Extract the [x, y] coordinate from the center of the cell holding the provided text.  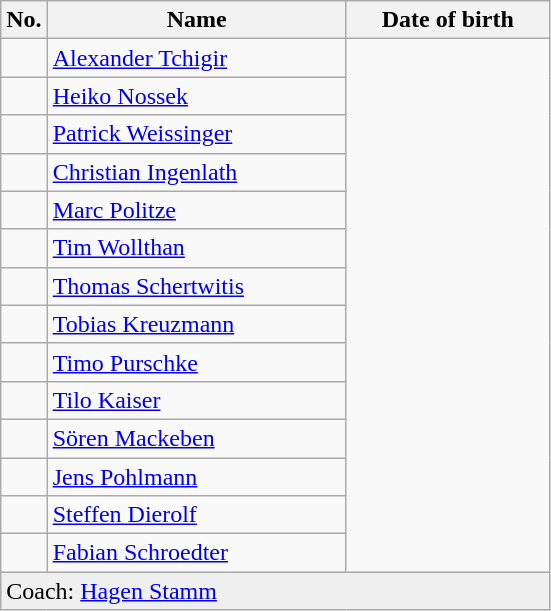
Jens Pohlmann [196, 477]
Tim Wollthan [196, 248]
Coach: Hagen Stamm [276, 591]
Name [196, 20]
Timo Purschke [196, 362]
Christian Ingenlath [196, 172]
Patrick Weissinger [196, 134]
Tilo Kaiser [196, 400]
Alexander Tchigir [196, 58]
Marc Politze [196, 210]
Heiko Nossek [196, 96]
Tobias Kreuzmann [196, 324]
Thomas Schertwitis [196, 286]
Fabian Schroedter [196, 553]
Steffen Dierolf [196, 515]
No. [24, 20]
Sören Mackeben [196, 438]
Date of birth [448, 20]
